Pinpoint the cell where the given text exists, returning its (x, y) midpoint coordinate. 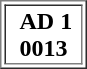
AD 1 0013 (43, 34)
